Detect which cell encompasses the target text, then output its [X, Y] center coordinate. 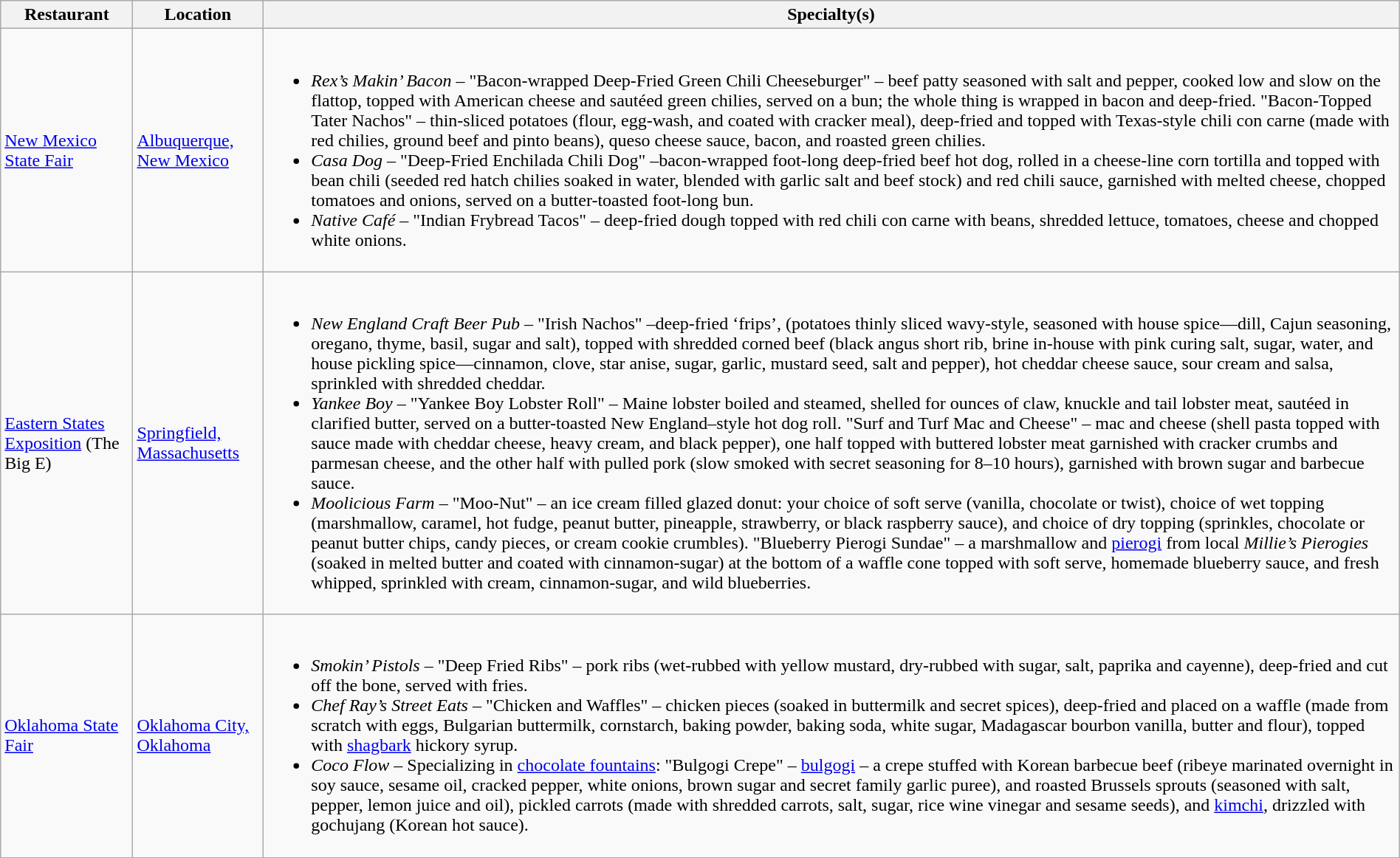
Springfield, Massachusetts [198, 443]
Oklahoma State Fair [66, 735]
New Mexico State Fair [66, 151]
Albuquerque, New Mexico [198, 151]
Eastern States Exposition (The Big E) [66, 443]
Specialty(s) [831, 15]
Restaurant [66, 15]
Location [198, 15]
Oklahoma City, Oklahoma [198, 735]
